Determine the [x, y] coordinate at the center of the cell enclosing the given text.  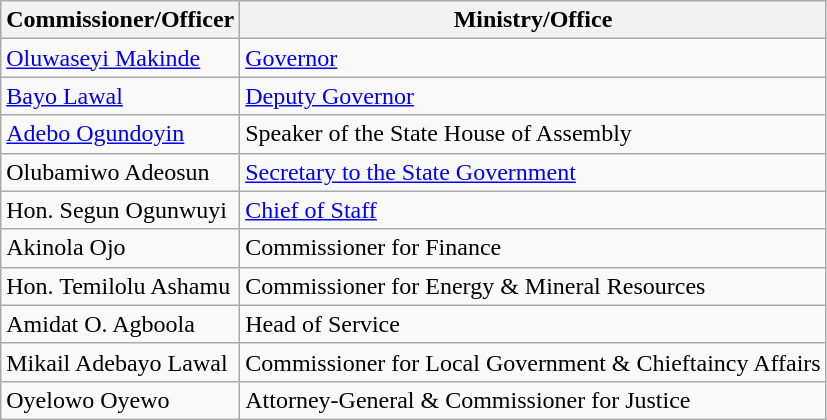
Deputy Governor [533, 96]
Commissioner for Energy & Mineral Resources [533, 286]
Head of Service [533, 324]
Mikail Adebayo Lawal [120, 362]
Commissioner/Officer [120, 20]
Olubamiwo Adeosun [120, 172]
Attorney-General & Commissioner for Justice [533, 400]
Ministry/Office [533, 20]
Commissioner for Local Government & Chieftaincy Affairs [533, 362]
Amidat O. Agboola [120, 324]
Commissioner for Finance [533, 248]
Speaker of the State House of Assembly [533, 134]
Adebo Ogundoyin [120, 134]
Hon. Temilolu Ashamu [120, 286]
Hon. Segun Ogunwuyi [120, 210]
Oluwaseyi Makinde [120, 58]
Chief of Staff [533, 210]
Governor [533, 58]
Akinola Ojo [120, 248]
Oyelowo Oyewo [120, 400]
Secretary to the State Government [533, 172]
Bayo Lawal [120, 96]
